Extract the [x, y] coordinate from the center of the cell holding the provided text.  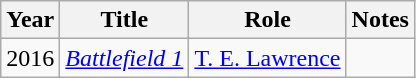
T. E. Lawrence [268, 58]
Year [30, 20]
Battlefield 1 [124, 58]
Notes [380, 20]
Title [124, 20]
Role [268, 20]
2016 [30, 58]
